Determine the (X, Y) coordinate at the center of the cell enclosing the given text.  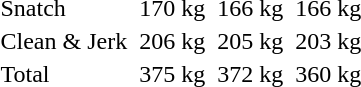
206 kg (172, 41)
205 kg (250, 41)
